Locate the cell with the specified text and output its (X, Y) center coordinate. 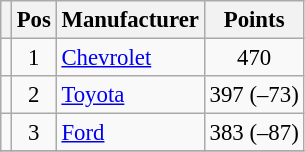
Toyota (130, 95)
Ford (130, 133)
3 (34, 133)
1 (34, 58)
2 (34, 95)
383 (–87) (254, 133)
Pos (34, 20)
470 (254, 58)
Points (254, 20)
397 (–73) (254, 95)
Chevrolet (130, 58)
Manufacturer (130, 20)
